Provide the (x, y) coordinate of the cell's center where the given text is located.  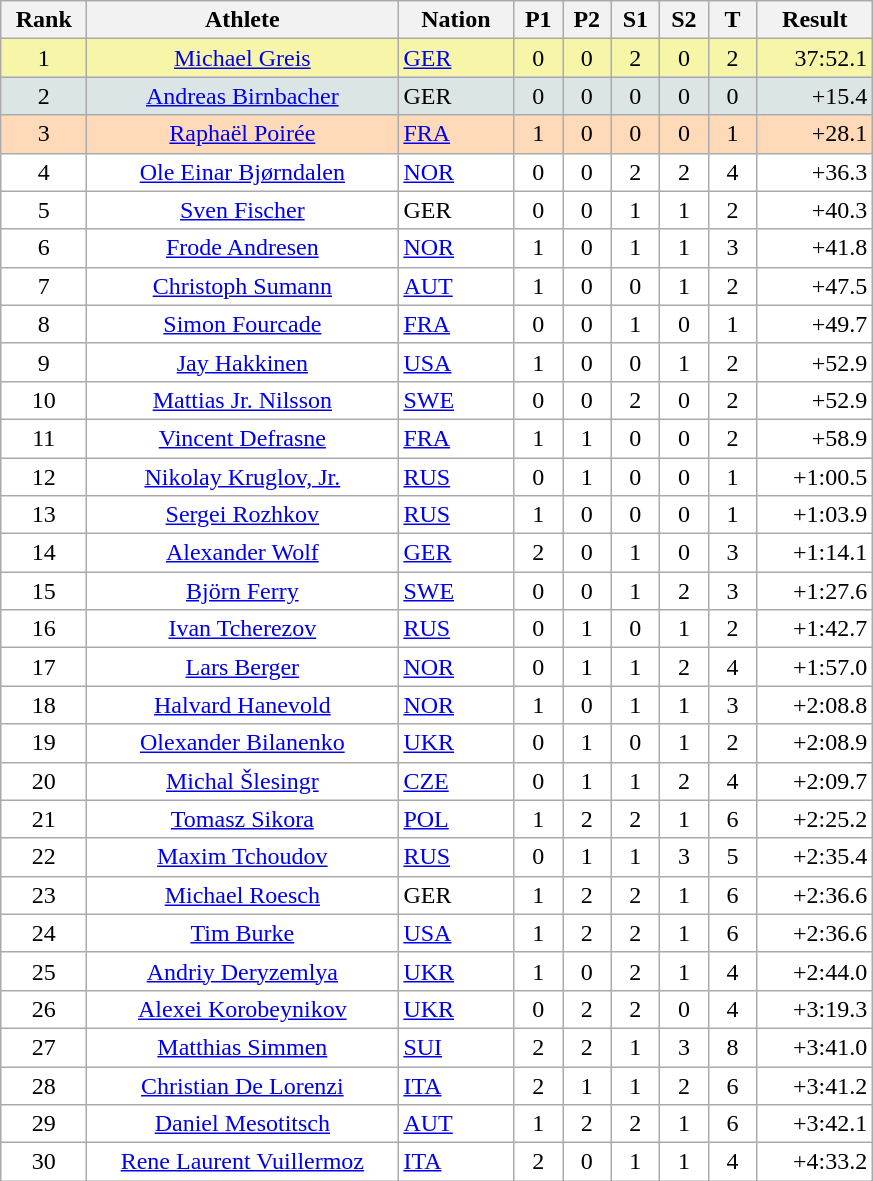
Daniel Mesotitsch (242, 1124)
Sergei Rozhkov (242, 515)
24 (44, 933)
Rene Laurent Vuillermoz (242, 1162)
+2:35.4 (815, 857)
37:52.1 (815, 58)
CZE (456, 781)
Simon Fourcade (242, 324)
12 (44, 477)
26 (44, 1009)
Athlete (242, 20)
21 (44, 819)
15 (44, 591)
Ivan Tcherezov (242, 629)
Vincent Defrasne (242, 438)
Halvard Hanevold (242, 705)
Michael Greis (242, 58)
28 (44, 1085)
+28.1 (815, 134)
7 (44, 286)
+58.9 (815, 438)
10 (44, 400)
Andreas Birnbacher (242, 96)
+3:41.0 (815, 1047)
+2:44.0 (815, 971)
+1:42.7 (815, 629)
+1:03.9 (815, 515)
Sven Fischer (242, 210)
Rank (44, 20)
Matthias Simmen (242, 1047)
SUI (456, 1047)
27 (44, 1047)
Nation (456, 20)
+2:25.2 (815, 819)
29 (44, 1124)
Jay Hakkinen (242, 362)
+1:14.1 (815, 553)
+3:41.2 (815, 1085)
Björn Ferry (242, 591)
+3:42.1 (815, 1124)
Lars Berger (242, 667)
S2 (684, 20)
19 (44, 743)
Ole Einar Bjørndalen (242, 172)
30 (44, 1162)
14 (44, 553)
Christian De Lorenzi (242, 1085)
18 (44, 705)
+4:33.2 (815, 1162)
P2 (586, 20)
Michal Šlesingr (242, 781)
9 (44, 362)
+49.7 (815, 324)
S1 (636, 20)
+36.3 (815, 172)
Raphaël Poirée (242, 134)
+2:08.8 (815, 705)
Tomasz Sikora (242, 819)
+1:00.5 (815, 477)
Christoph Sumann (242, 286)
Tim Burke (242, 933)
+2:09.7 (815, 781)
Alexander Wolf (242, 553)
Olexander Bilanenko (242, 743)
23 (44, 895)
+1:57.0 (815, 667)
+47.5 (815, 286)
Michael Roesch (242, 895)
POL (456, 819)
+15.4 (815, 96)
T (732, 20)
Alexei Korobeynikov (242, 1009)
20 (44, 781)
+2:08.9 (815, 743)
+40.3 (815, 210)
16 (44, 629)
25 (44, 971)
+41.8 (815, 248)
11 (44, 438)
22 (44, 857)
Frode Andresen (242, 248)
+1:27.6 (815, 591)
Mattias Jr. Nilsson (242, 400)
P1 (538, 20)
Nikolay Kruglov, Jr. (242, 477)
13 (44, 515)
Andriy Deryzemlya (242, 971)
Maxim Tchoudov (242, 857)
17 (44, 667)
+3:19.3 (815, 1009)
Result (815, 20)
